For the text-containing cell, return its midpoint in (X, Y) coordinate format. 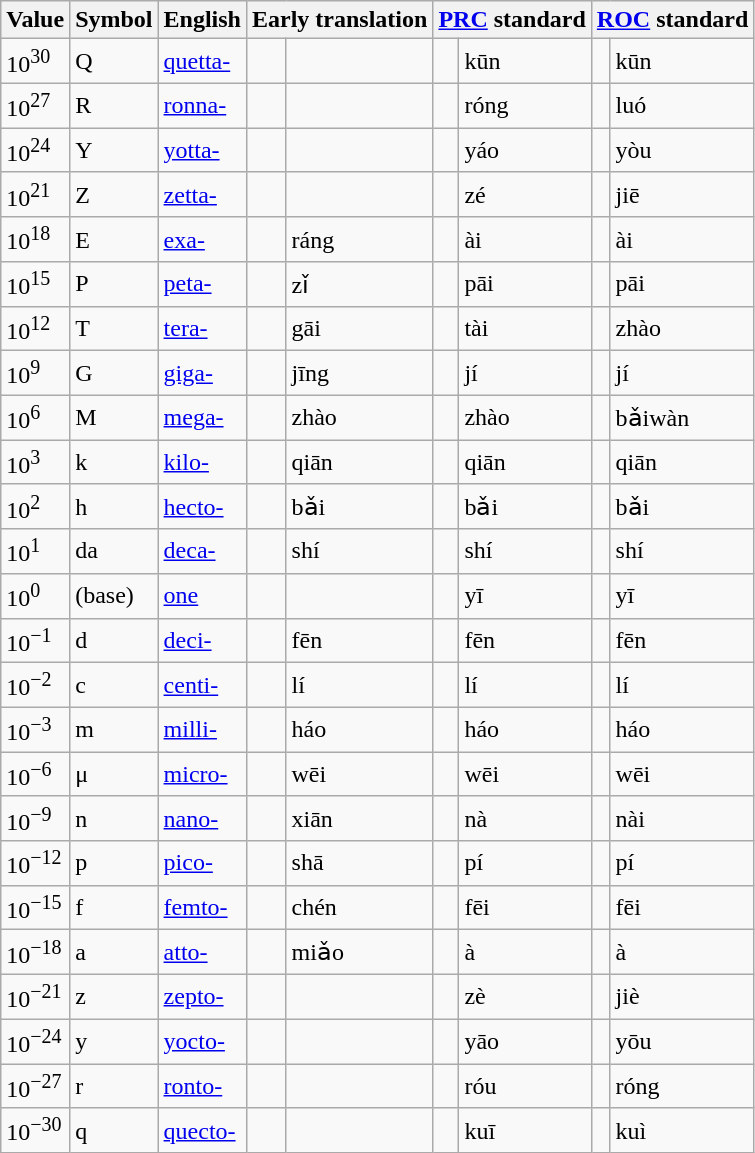
c (114, 686)
101 (36, 552)
pico- (202, 864)
xiān (360, 818)
E (114, 240)
exa- (202, 240)
zepto- (202, 996)
Early translation (339, 20)
10−27 (36, 1086)
k (114, 462)
y (114, 1042)
1030 (36, 62)
h (114, 506)
zǐ (360, 284)
deci- (202, 640)
106 (36, 418)
10−9 (36, 818)
kuì (682, 1130)
Value (36, 20)
bǎiwàn (682, 418)
chén (360, 908)
jiè (682, 996)
jiē (682, 194)
10−18 (36, 952)
tera- (202, 328)
G (114, 374)
da (114, 552)
10−2 (36, 686)
10−24 (36, 1042)
Symbol (114, 20)
mega- (202, 418)
yòu (682, 150)
(base) (114, 596)
peta- (202, 284)
1027 (36, 106)
yāo (525, 1042)
quetta- (202, 62)
p (114, 864)
nài (682, 818)
P (114, 284)
1021 (36, 194)
ROC standard (672, 20)
m (114, 730)
103 (36, 462)
kilo- (202, 462)
nà (525, 818)
10−30 (36, 1130)
jīng (360, 374)
yocto- (202, 1042)
10−3 (36, 730)
gāi (360, 328)
atto- (202, 952)
10−15 (36, 908)
Q (114, 62)
deca- (202, 552)
Z (114, 194)
nano- (202, 818)
1015 (36, 284)
kuī (525, 1130)
1024 (36, 150)
1012 (36, 328)
one (202, 596)
ronto- (202, 1086)
ráng (360, 240)
micro- (202, 774)
centi- (202, 686)
luó (682, 106)
Y (114, 150)
PRC standard (512, 20)
M (114, 418)
giga- (202, 374)
10−21 (36, 996)
d (114, 640)
yotta- (202, 150)
109 (36, 374)
R (114, 106)
r (114, 1086)
n (114, 818)
ronna- (202, 106)
zetta- (202, 194)
English (202, 20)
a (114, 952)
102 (36, 506)
zé (525, 194)
milli- (202, 730)
μ (114, 774)
10−1 (36, 640)
yōu (682, 1042)
10−6 (36, 774)
shā (360, 864)
quecto- (202, 1130)
miǎo (360, 952)
T (114, 328)
zè (525, 996)
f (114, 908)
q (114, 1130)
femto- (202, 908)
yáo (525, 150)
hecto- (202, 506)
róu (525, 1086)
1018 (36, 240)
tài (525, 328)
100 (36, 596)
10−12 (36, 864)
z (114, 996)
